Search for the cell housing the specified text and yield its [X, Y] center coordinate. 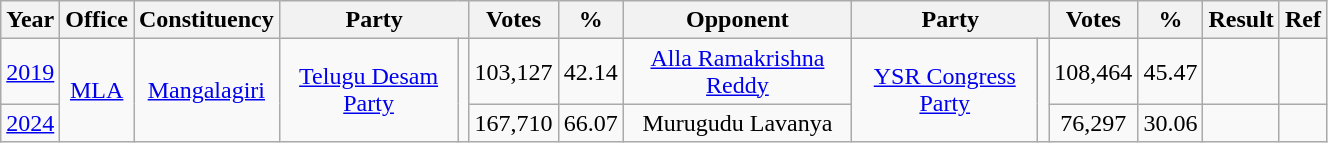
Constituency [207, 20]
Year [30, 20]
Result [1241, 20]
42.14 [590, 72]
103,127 [514, 72]
2024 [30, 123]
YSR Congress Party [945, 90]
108,464 [1094, 72]
167,710 [514, 123]
Murugudu Lavanya [738, 123]
76,297 [1094, 123]
Telugu Desam Party [368, 90]
Alla Ramakrishna Reddy [738, 72]
Opponent [738, 20]
2019 [30, 72]
Office [97, 20]
30.06 [1170, 123]
Ref [1302, 20]
Mangalagiri [207, 90]
66.07 [590, 123]
45.47 [1170, 72]
MLA [97, 90]
